Return [X, Y] of the center of cell containing provided text 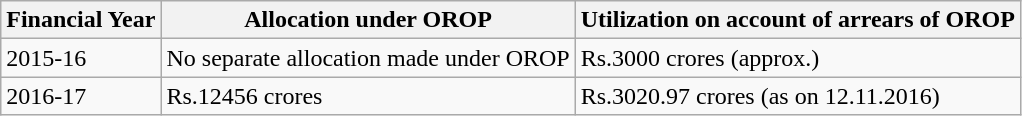
2016-17 [81, 96]
Financial Year [81, 20]
2015-16 [81, 58]
Rs.3000 crores (approx.) [798, 58]
Rs.3020.97 crores (as on 12.11.2016) [798, 96]
Rs.12456 crores [368, 96]
Utilization on account of arrears of OROP [798, 20]
Allocation under OROP [368, 20]
No separate allocation made under OROP [368, 58]
